Search for the cell housing the specified text and yield its [x, y] center coordinate. 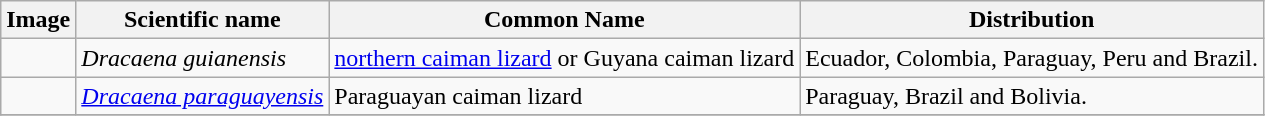
Dracaena paraguayensis [202, 96]
Paraguayan caiman lizard [564, 96]
Paraguay, Brazil and Bolivia. [1032, 96]
northern caiman lizard or Guyana caiman lizard [564, 58]
Distribution [1032, 20]
Ecuador, Colombia, Paraguay, Peru and Brazil. [1032, 58]
Dracaena guianensis [202, 58]
Image [38, 20]
Common Name [564, 20]
Scientific name [202, 20]
